Return [X, Y] of the center of cell containing provided text 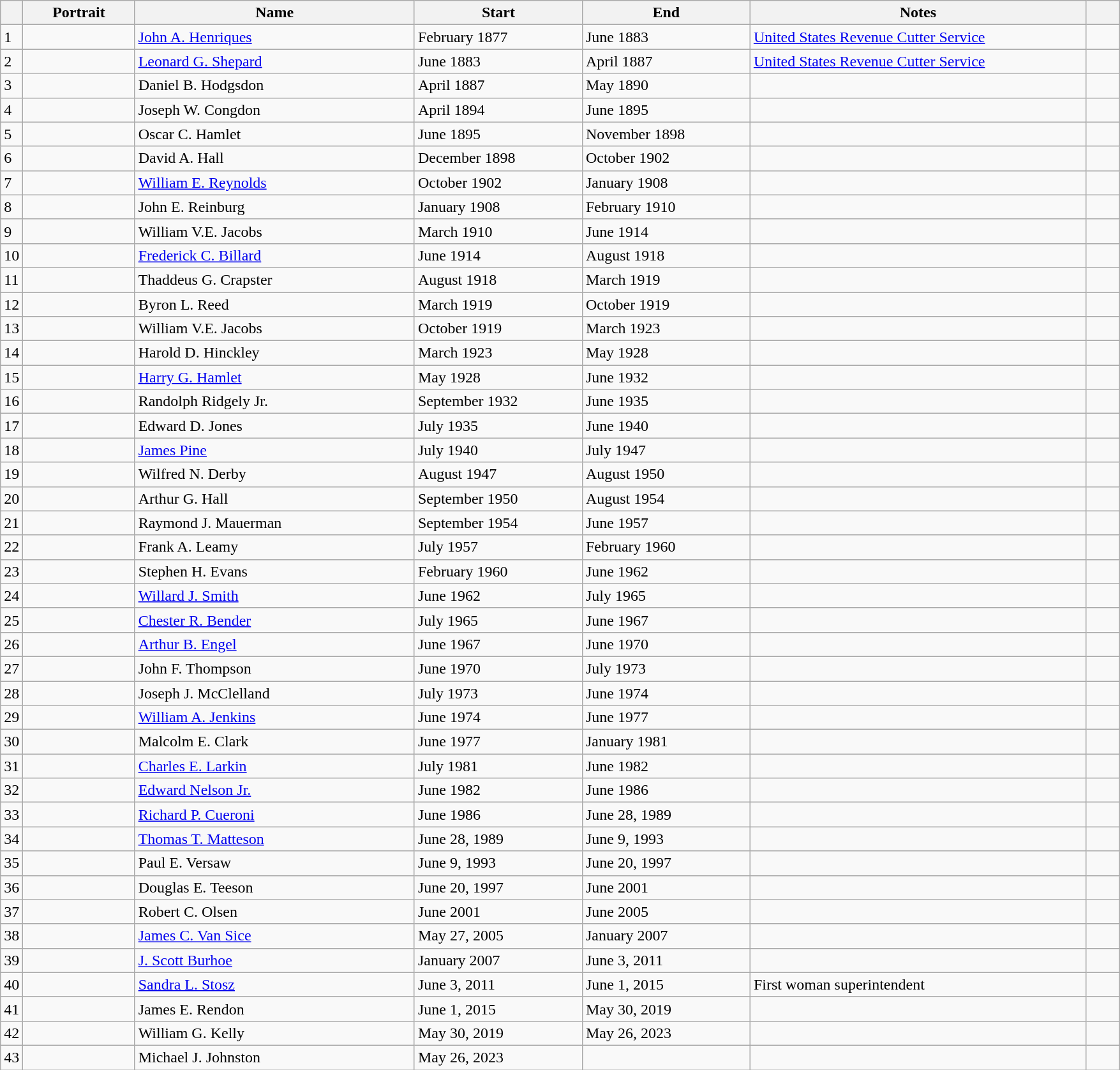
16 [11, 402]
17 [11, 426]
Thaddeus G. Crapster [274, 280]
May 27, 2005 [498, 936]
Harold D. Hinckley [274, 353]
Arthur G. Hall [274, 499]
February 1910 [666, 207]
June 1935 [666, 402]
July 1947 [666, 450]
June 1940 [666, 426]
36 [11, 887]
J. Scott Burhoe [274, 960]
August 1947 [498, 474]
11 [11, 280]
29 [11, 718]
April 1894 [498, 110]
7 [11, 183]
26 [11, 644]
Douglas E. Teeson [274, 887]
18 [11, 450]
September 1950 [498, 499]
6 [11, 158]
4 [11, 110]
21 [11, 523]
Randolph Ridgely Jr. [274, 402]
Joseph W. Congdon [274, 110]
Charles E. Larkin [274, 766]
35 [11, 863]
July 1935 [498, 426]
March 1910 [498, 231]
July 1957 [498, 547]
Malcolm E. Clark [274, 742]
Name [274, 13]
31 [11, 766]
41 [11, 1009]
25 [11, 620]
Oscar C. Hamlet [274, 134]
19 [11, 474]
13 [11, 329]
15 [11, 377]
November 1898 [666, 134]
June 2005 [666, 912]
30 [11, 742]
July 1981 [498, 766]
Robert C. Olsen [274, 912]
Leonard G. Shepard [274, 61]
Sandra L. Stosz [274, 984]
Daniel B. Hodgsdon [274, 86]
June 1932 [666, 377]
William A. Jenkins [274, 718]
September 1932 [498, 402]
34 [11, 839]
Portrait [79, 13]
June 1957 [666, 523]
David A. Hall [274, 158]
Paul E. Versaw [274, 863]
Willard J. Smith [274, 596]
James E. Rendon [274, 1009]
Richard P. Cueroni [274, 815]
24 [11, 596]
9 [11, 231]
2 [11, 61]
James Pine [274, 450]
Raymond J. Mauerman [274, 523]
Chester R. Bender [274, 620]
27 [11, 668]
John F. Thompson [274, 668]
23 [11, 571]
Notes [918, 13]
3 [11, 86]
John E. Reinburg [274, 207]
Joseph J. McClelland [274, 693]
Edward D. Jones [274, 426]
8 [11, 207]
Edward Nelson Jr. [274, 790]
September 1954 [498, 523]
37 [11, 912]
January 1981 [666, 742]
14 [11, 353]
Start [498, 13]
33 [11, 815]
38 [11, 936]
39 [11, 960]
July 1940 [498, 450]
William G. Kelly [274, 1033]
William E. Reynolds [274, 183]
James C. Van Sice [274, 936]
42 [11, 1033]
5 [11, 134]
12 [11, 305]
John A. Henriques [274, 37]
1 [11, 37]
Frank A. Leamy [274, 547]
28 [11, 693]
Michael J. Johnston [274, 1057]
August 1954 [666, 499]
32 [11, 790]
Arthur B. Engel [274, 644]
22 [11, 547]
Byron L. Reed [274, 305]
43 [11, 1057]
Frederick C. Billard [274, 255]
Thomas T. Matteson [274, 839]
Harry G. Hamlet [274, 377]
May 1890 [666, 86]
February 1877 [498, 37]
December 1898 [498, 158]
First woman superintendent [918, 984]
End [666, 13]
20 [11, 499]
Stephen H. Evans [274, 571]
Wilfred N. Derby [274, 474]
August 1950 [666, 474]
10 [11, 255]
40 [11, 984]
